Locate the cell with the specified text and output its (x, y) center coordinate. 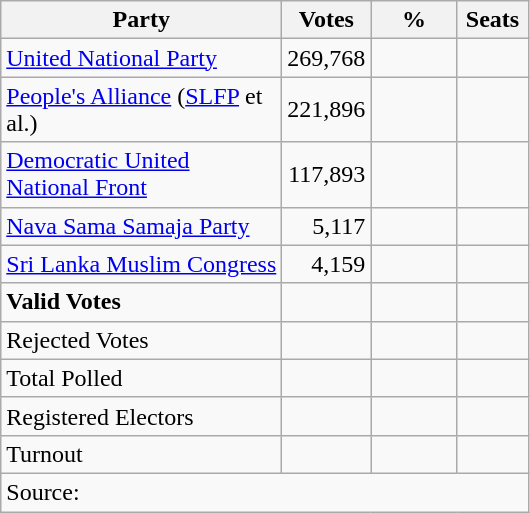
Registered Electors (142, 416)
Seats (492, 20)
5,117 (326, 226)
Party (142, 20)
Votes (326, 20)
Democratic United National Front (142, 174)
221,896 (326, 110)
Nava Sama Samaja Party (142, 226)
Turnout (142, 454)
Valid Votes (142, 302)
United National Party (142, 58)
Rejected Votes (142, 340)
117,893 (326, 174)
Sri Lanka Muslim Congress (142, 264)
269,768 (326, 58)
People's Alliance (SLFP et al.) (142, 110)
% (414, 20)
4,159 (326, 264)
Source: (264, 492)
Total Polled (142, 378)
